From the cell containing the given text, extract its center point as [x, y] coordinate. 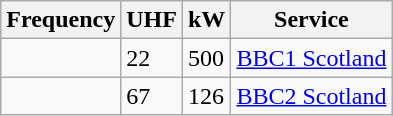
22 [152, 58]
Frequency [61, 20]
500 [206, 58]
Service [312, 20]
67 [152, 96]
UHF [152, 20]
kW [206, 20]
126 [206, 96]
BBC1 Scotland [312, 58]
BBC2 Scotland [312, 96]
